Locate the cell with the specified text and output its (x, y) center coordinate. 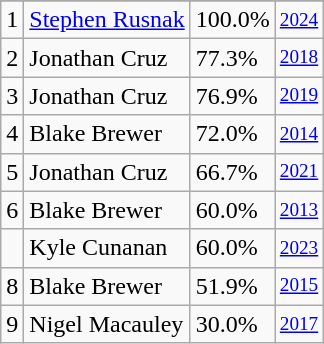
5 (12, 172)
9 (12, 324)
2014 (299, 134)
2019 (299, 96)
72.0% (232, 134)
Stephen Rusnak (107, 20)
2 (12, 58)
4 (12, 134)
Kyle Cunanan (107, 248)
6 (12, 210)
2021 (299, 172)
66.7% (232, 172)
Nigel Macauley (107, 324)
2013 (299, 210)
2017 (299, 324)
3 (12, 96)
77.3% (232, 58)
2024 (299, 20)
8 (12, 286)
100.0% (232, 20)
1 (12, 20)
2018 (299, 58)
2023 (299, 248)
76.9% (232, 96)
51.9% (232, 286)
30.0% (232, 324)
2015 (299, 286)
